Extract the [x, y] coordinate from the center of the cell holding the provided text.  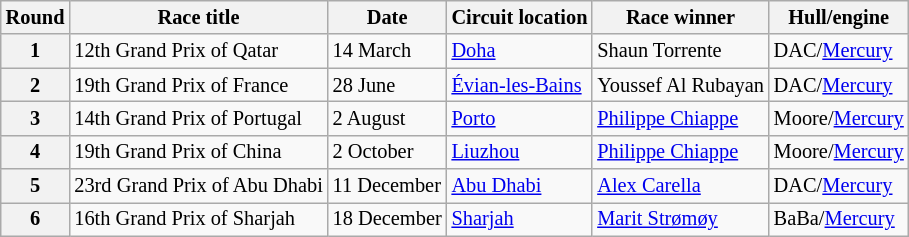
Liuzhou [520, 152]
5 [36, 186]
12th Grand Prix of Qatar [198, 51]
2 [36, 85]
BaBa/Mercury [839, 219]
19th Grand Prix of China [198, 152]
14 March [388, 51]
23rd Grand Prix of Abu Dhabi [198, 186]
Abu Dhabi [520, 186]
Round [36, 17]
2 August [388, 118]
Sharjah [520, 219]
Youssef Al Rubayan [680, 85]
Race title [198, 17]
3 [36, 118]
14th Grand Prix of Portugal [198, 118]
Alex Carella [680, 186]
Évian-les-Bains [520, 85]
Race winner [680, 17]
16th Grand Prix of Sharjah [198, 219]
1 [36, 51]
28 June [388, 85]
Shaun Torrente [680, 51]
Porto [520, 118]
Hull/engine [839, 17]
4 [36, 152]
2 October [388, 152]
18 December [388, 219]
Circuit location [520, 17]
Doha [520, 51]
Marit Strømøy [680, 219]
6 [36, 219]
19th Grand Prix of France [198, 85]
11 December [388, 186]
Date [388, 17]
